For the text-containing cell, return its midpoint in (x, y) coordinate format. 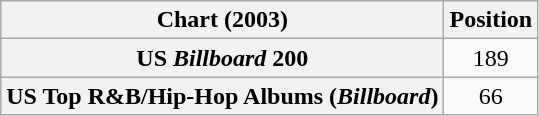
Position (491, 20)
US Top R&B/Hip-Hop Albums (Billboard) (222, 96)
189 (491, 58)
US Billboard 200 (222, 58)
Chart (2003) (222, 20)
66 (491, 96)
